Return the [x, y] coordinate for the center point of the cell that contains the specified text.  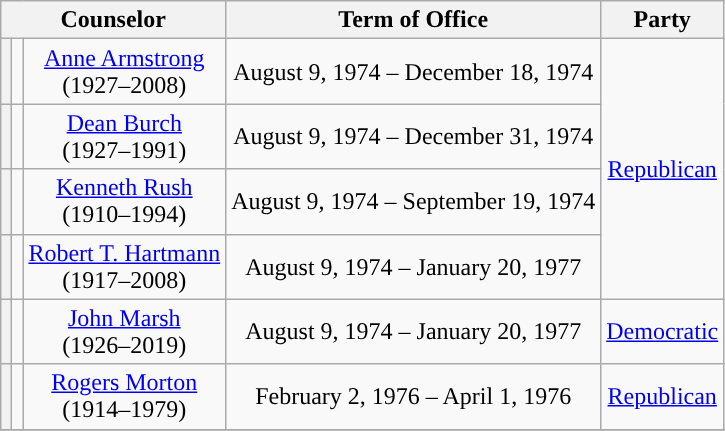
Rogers Morton(1914–1979) [124, 396]
August 9, 1974 – December 18, 1974 [414, 72]
August 9, 1974 – December 31, 1974 [414, 136]
Kenneth Rush(1910–1994) [124, 202]
Counselor [114, 20]
February 2, 1976 – April 1, 1976 [414, 396]
Anne Armstrong(1927–2008) [124, 72]
Robert T. Hartmann(1917–2008) [124, 266]
Democratic [662, 332]
Term of Office [414, 20]
Party [662, 20]
John Marsh(1926–2019) [124, 332]
August 9, 1974 – September 19, 1974 [414, 202]
Dean Burch(1927–1991) [124, 136]
